Identify which cell holds the provided text, then report its [x, y] central coordinate. 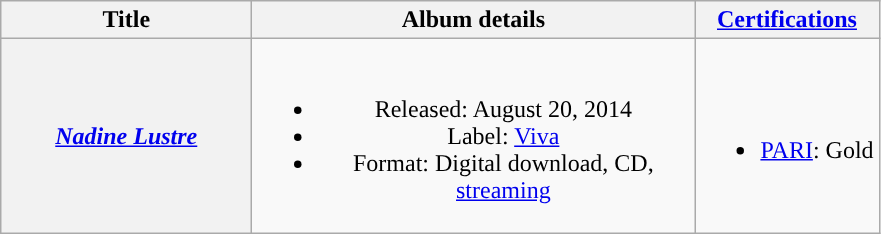
Certifications [787, 20]
PARI: Gold [787, 136]
Released: August 20, 2014 Label: VivaFormat: Digital download, CD, streaming [474, 136]
Title [126, 20]
Album details [474, 20]
Nadine Lustre [126, 136]
